Return [X, Y] of the center of cell containing provided text 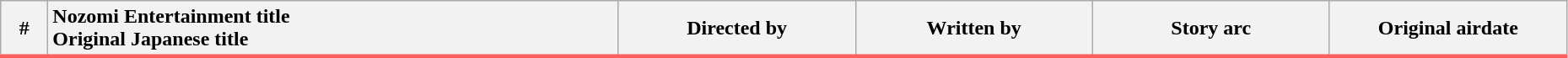
# [24, 29]
Nozomi Entertainment titleOriginal Japanese title [333, 29]
Original airdate [1447, 29]
Written by [973, 29]
Directed by [737, 29]
Story arc [1211, 29]
